Capture the cell that displays the provided text and extract its (X, Y) central coordinate. 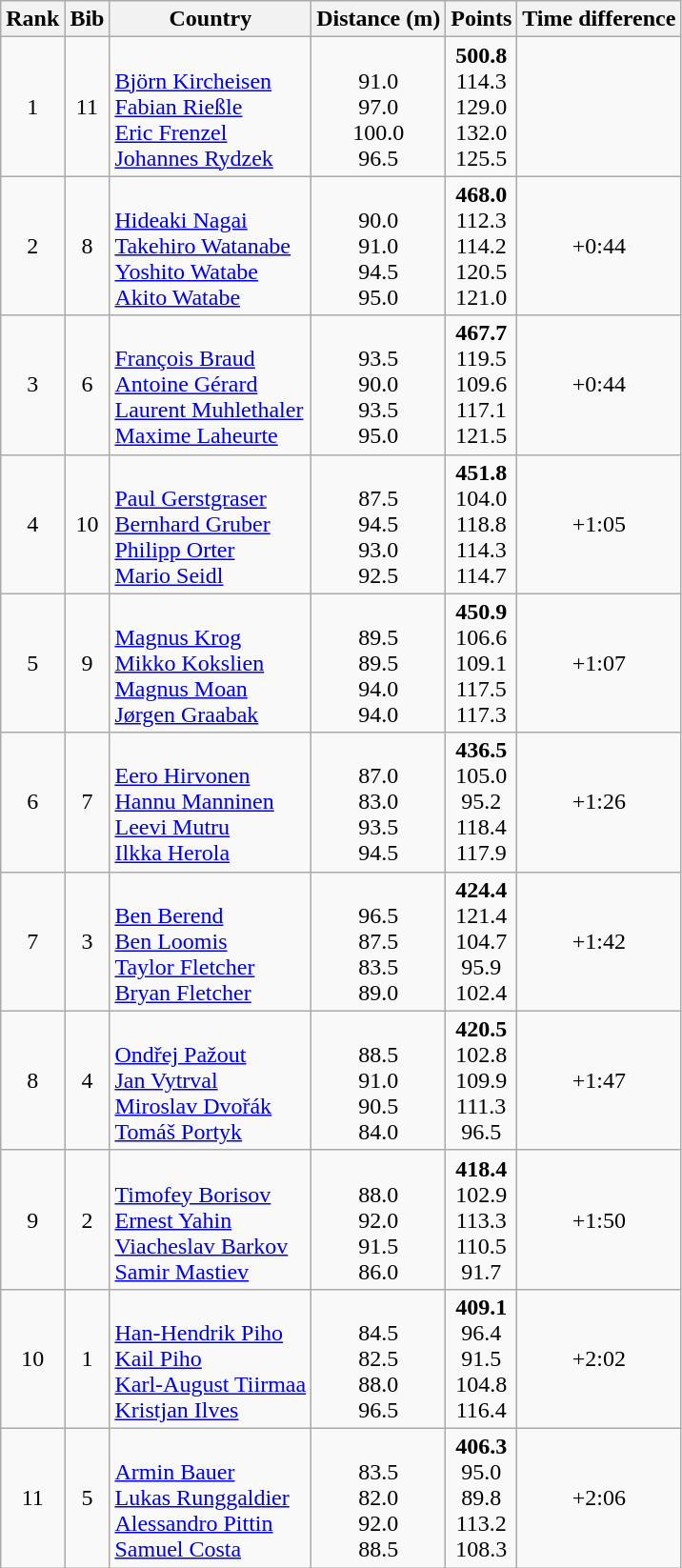
Time difference (599, 19)
Magnus KrogMikko KokslienMagnus MoanJørgen Graabak (211, 663)
93.590.093.595.0 (379, 385)
Han-Hendrik PihoKail PihoKarl-August TiirmaaKristjan Ilves (211, 1358)
88.092.091.586.0 (379, 1219)
450.9106.6109.1117.5117.3 (482, 663)
Eero HirvonenHannu ManninenLeevi MutruIlkka Herola (211, 802)
+1:42 (599, 941)
Armin BauerLukas RunggaldierAlessandro PittinSamuel Costa (211, 1498)
90.091.094.595.0 (379, 246)
+1:07 (599, 663)
89.589.594.094.0 (379, 663)
Distance (m) (379, 19)
Ondřej PažoutJan VytrvalMiroslav DvořákTomáš Portyk (211, 1080)
+1:50 (599, 1219)
409.196.491.5104.8116.4 (482, 1358)
Hideaki NagaiTakehiro WatanabeYoshito WatabeAkito Watabe (211, 246)
Björn KircheisenFabian RießleEric FrenzelJohannes Rydzek (211, 107)
Timofey BorisovErnest YahinViacheslav BarkovSamir Mastiev (211, 1219)
François BraudAntoine GérardLaurent MuhlethalerMaxime Laheurte (211, 385)
+1:05 (599, 524)
Paul GerstgraserBernhard GruberPhilipp OrterMario Seidl (211, 524)
Bib (88, 19)
436.5105.095.2118.4117.9 (482, 802)
500.8114.3129.0132.0125.5 (482, 107)
96.587.583.589.0 (379, 941)
83.582.092.088.5 (379, 1498)
Ben BerendBen LoomisTaylor FletcherBryan Fletcher (211, 941)
Rank (32, 19)
467.7119.5109.6117.1121.5 (482, 385)
451.8104.0118.8114.3114.7 (482, 524)
91.097.0100.096.5 (379, 107)
420.5102.8109.9111.396.5 (482, 1080)
+1:26 (599, 802)
424.4121.4104.795.9102.4 (482, 941)
88.591.090.584.0 (379, 1080)
+1:47 (599, 1080)
+2:02 (599, 1358)
+2:06 (599, 1498)
84.582.588.096.5 (379, 1358)
406.395.089.8113.2108.3 (482, 1498)
Country (211, 19)
Points (482, 19)
87.594.593.092.5 (379, 524)
418.4102.9113.3110.591.7 (482, 1219)
468.0112.3114.2120.5121.0 (482, 246)
87.083.093.594.5 (379, 802)
